Provide the (X, Y) coordinate of the cell's center where the given text is located.  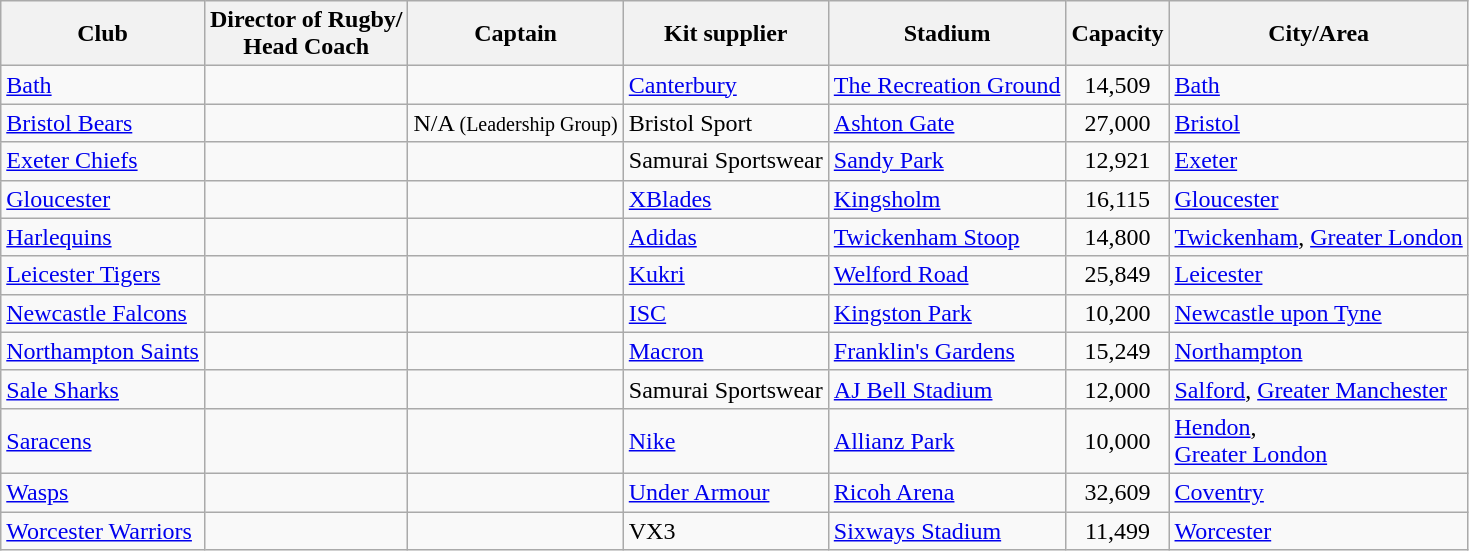
Ashton Gate (947, 123)
Stadium (947, 34)
Under Armour (726, 492)
Salford, Greater Manchester (1318, 389)
Kukri (726, 275)
Coventry (1318, 492)
Leicester (1318, 275)
Adidas (726, 237)
15,249 (1118, 351)
25,849 (1118, 275)
11,499 (1118, 531)
Newcastle upon Tyne (1318, 313)
Northampton (1318, 351)
Worcester (1318, 531)
Leicester Tigers (103, 275)
City/Area (1318, 34)
Macron (726, 351)
Newcastle Falcons (103, 313)
Bristol (1318, 123)
16,115 (1118, 199)
Harlequins (103, 237)
N/A (Leadership Group) (516, 123)
Twickenham, Greater London (1318, 237)
Saracens (103, 440)
Northampton Saints (103, 351)
Welford Road (947, 275)
10,200 (1118, 313)
12,000 (1118, 389)
Hendon,Greater London (1318, 440)
XBlades (726, 199)
Twickenham Stoop (947, 237)
Canterbury (726, 85)
Bristol Bears (103, 123)
Kingston Park (947, 313)
Worcester Warriors (103, 531)
Sale Sharks (103, 389)
Wasps (103, 492)
Exeter (1318, 161)
Sixways Stadium (947, 531)
Club (103, 34)
Nike (726, 440)
12,921 (1118, 161)
Director of Rugby/Head Coach (306, 34)
AJ Bell Stadium (947, 389)
Exeter Chiefs (103, 161)
10,000 (1118, 440)
Sandy Park (947, 161)
14,509 (1118, 85)
Captain (516, 34)
14,800 (1118, 237)
Allianz Park (947, 440)
Franklin's Gardens (947, 351)
Ricoh Arena (947, 492)
ISC (726, 313)
VX3 (726, 531)
Kingsholm (947, 199)
Bristol Sport (726, 123)
32,609 (1118, 492)
27,000 (1118, 123)
Capacity (1118, 34)
The Recreation Ground (947, 85)
Kit supplier (726, 34)
